Output the [X, Y] coordinate of the center of the cell containing the given text.  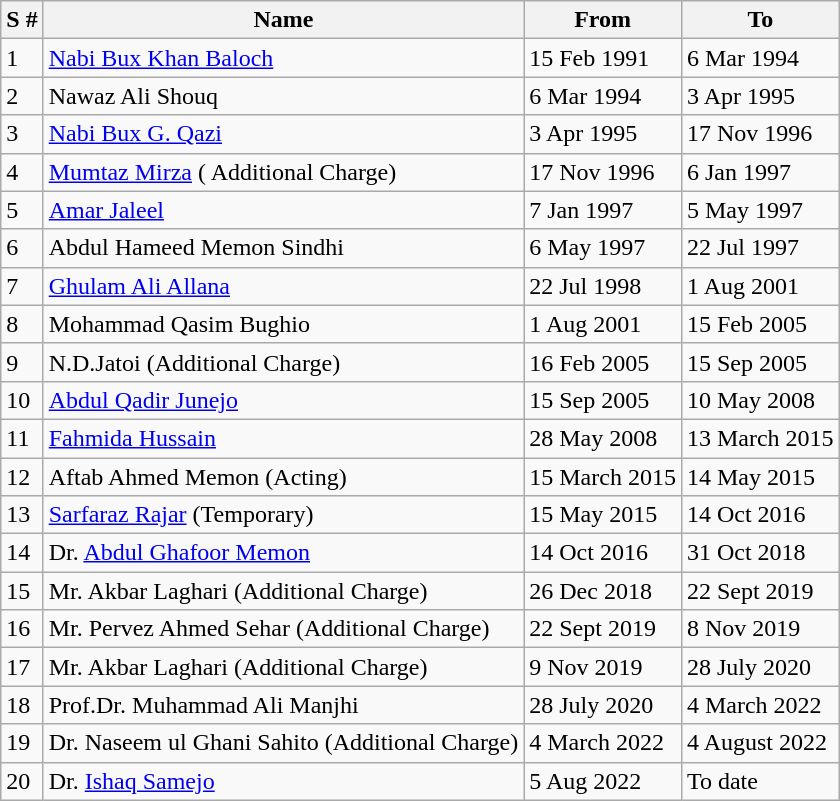
6 [22, 248]
16 Feb 2005 [603, 362]
15 [22, 591]
15 Feb 1991 [603, 58]
5 May 1997 [760, 210]
4 [22, 172]
2 [22, 96]
Mumtaz Mirza ( Additional Charge) [284, 172]
1 [22, 58]
8 Nov 2019 [760, 629]
7 [22, 286]
Dr. Abdul Ghafoor Memon [284, 553]
6 May 1997 [603, 248]
14 May 2015 [760, 477]
4 August 2022 [760, 743]
9 Nov 2019 [603, 667]
Aftab Ahmed Memon (Acting) [284, 477]
Nabi Bux G. Qazi [284, 134]
11 [22, 438]
5 [22, 210]
7 Jan 1997 [603, 210]
14 [22, 553]
26 Dec 2018 [603, 591]
To date [760, 781]
16 [22, 629]
8 [22, 324]
13 [22, 515]
15 March 2015 [603, 477]
10 May 2008 [760, 400]
5 Aug 2022 [603, 781]
From [603, 20]
Abdul Hameed Memon Sindhi [284, 248]
12 [22, 477]
17 [22, 667]
Abdul Qadir Junejo [284, 400]
Sarfaraz Rajar (Temporary) [284, 515]
To [760, 20]
Amar Jaleel [284, 210]
3 [22, 134]
Nabi Bux Khan Baloch [284, 58]
Nawaz Ali Shouq [284, 96]
22 Jul 1997 [760, 248]
Fahmida Hussain [284, 438]
20 [22, 781]
Mr. Pervez Ahmed Sehar (Additional Charge) [284, 629]
15 May 2015 [603, 515]
28 May 2008 [603, 438]
15 Feb 2005 [760, 324]
Ghulam Ali Allana [284, 286]
Mohammad Qasim Bughio [284, 324]
22 Jul 1998 [603, 286]
9 [22, 362]
S # [22, 20]
18 [22, 705]
10 [22, 400]
13 March 2015 [760, 438]
6 Jan 1997 [760, 172]
Name [284, 20]
N.D.Jatoi (Additional Charge) [284, 362]
Prof.Dr. Muhammad Ali Manjhi [284, 705]
Dr. Naseem ul Ghani Sahito (Additional Charge) [284, 743]
19 [22, 743]
31 Oct 2018 [760, 553]
Dr. Ishaq Samejo [284, 781]
